Output the [X, Y] coordinate of the center of the cell containing the given text.  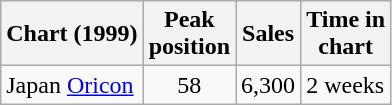
2 weeks [346, 85]
Sales [268, 34]
Peakposition [189, 34]
58 [189, 85]
Japan Oricon [72, 85]
6,300 [268, 85]
Chart (1999) [72, 34]
Time inchart [346, 34]
